Return the (X, Y) coordinate for the center point of the cell that contains the specified text.  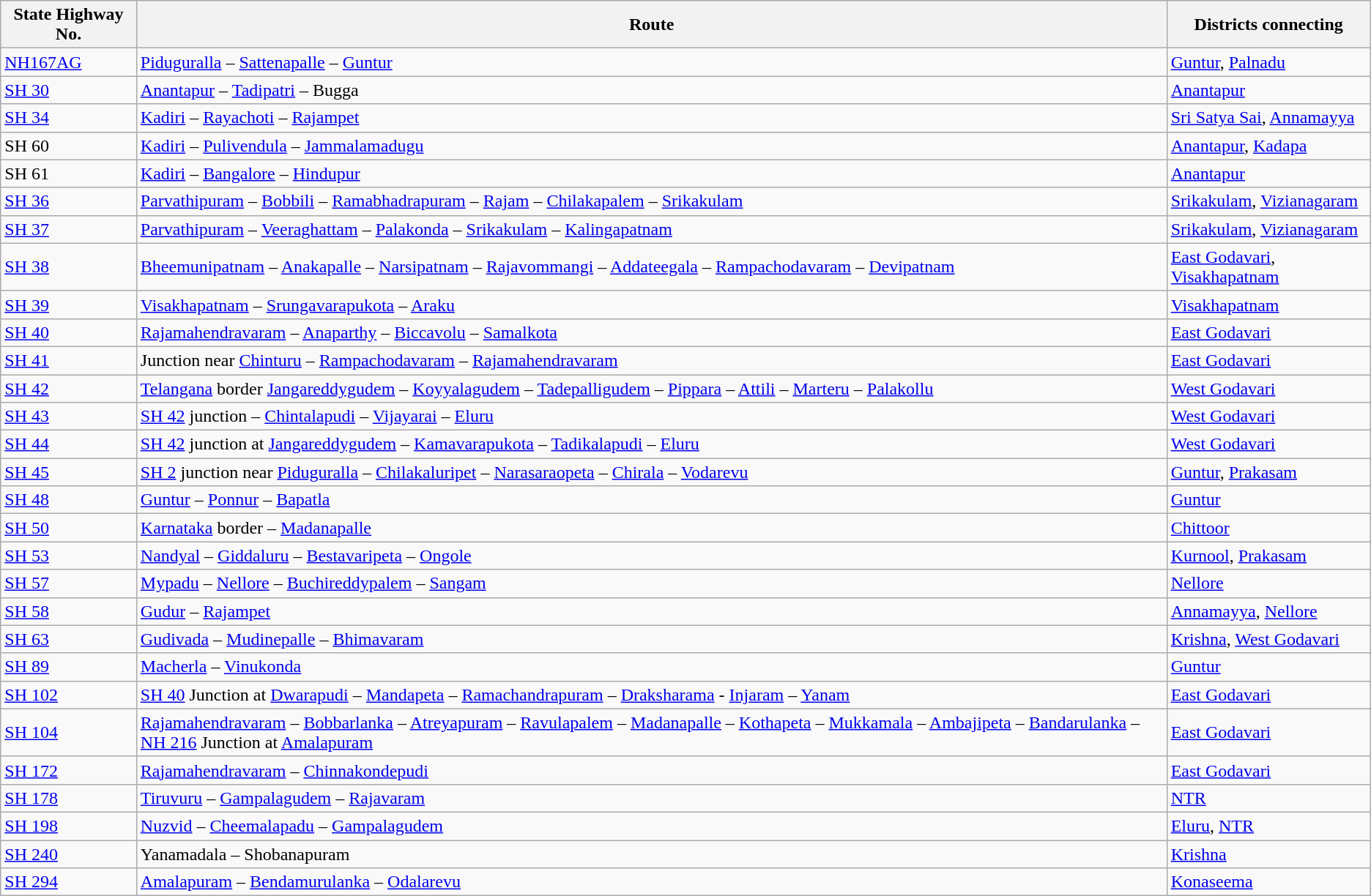
Sri Satya Sai, Annamayya (1268, 118)
Anantapur – Tadipatri – Bugga (652, 90)
Krishna, West Godavari (1268, 639)
Guntur, Prakasam (1268, 472)
SH 50 (69, 528)
SH 42 (69, 389)
Rajamahendravaram – Anaparthy – Biccavolu – Samalkota (652, 332)
NH167AG (69, 62)
Parvathipuram – Veeraghattam – Palakonda – Srikakulam – Kalingapatnam (652, 229)
Junction near Chinturu – Rampachodavaram – Rajamahendravaram (652, 360)
Yanamadala – Shobanapuram (652, 854)
Tiruvuru – Gampalagudem – Rajavaram (652, 798)
SH 57 (69, 583)
Karnataka border – Madanapalle (652, 528)
Mypadu – Nellore – Buchireddypalem – Sangam (652, 583)
SH 240 (69, 854)
Nuzvid – Cheemalapadu – Gampalagudem (652, 826)
SH 42 junction at Jangareddygudem – Kamavarapukota – Tadikalapudi – Eluru (652, 444)
SH 36 (69, 201)
Bheemunipatnam – Anakapalle – Narsipatnam – Rajavommangi – Addateegala – Rampachodavaram – Devipatnam (652, 266)
SH 30 (69, 90)
SH 178 (69, 798)
Gudur – Rajampet (652, 611)
Nandyal – Giddaluru – Bestavaripeta – Ongole (652, 556)
Kadiri – Rayachoti – Rajampet (652, 118)
Telangana border Jangareddygudem – Koyyalagudem – Tadepalligudem – Pippara – Attili – Marteru – Palakollu (652, 389)
Anantapur, Kadapa (1268, 146)
SH 48 (69, 500)
Nellore (1268, 583)
SH 42 junction – Chintalapudi – Vijayarai – Eluru (652, 417)
NTR (1268, 798)
Eluru, NTR (1268, 826)
SH 63 (69, 639)
SH 60 (69, 146)
Gudivada – Mudinepalle – Bhimavaram (652, 639)
SH 39 (69, 305)
SH 41 (69, 360)
Route (652, 25)
SH 172 (69, 770)
SH 38 (69, 266)
Visakhapatnam (1268, 305)
Konaseema (1268, 882)
Macherla – Vinukonda (652, 667)
Visakhapatnam – Srungavarapukota – Araku (652, 305)
SH 89 (69, 667)
SH 37 (69, 229)
Guntur – Ponnur – Bapatla (652, 500)
Krishna (1268, 854)
SH 58 (69, 611)
SH 2 junction near Piduguralla – Chilakaluripet – Narasaraopeta – Chirala – Vodarevu (652, 472)
SH 61 (69, 173)
SH 104 (69, 732)
SH 45 (69, 472)
Kurnool, Prakasam (1268, 556)
Kadiri – Bangalore – Hindupur (652, 173)
SH 34 (69, 118)
East Godavari, Visakhapatnam (1268, 266)
Amalapuram – Bendamurulanka – Odalarevu (652, 882)
Chittoor (1268, 528)
Piduguralla – Sattenapalle – Guntur (652, 62)
SH 53 (69, 556)
SH 198 (69, 826)
SH 102 (69, 695)
Districts connecting (1268, 25)
SH 40 (69, 332)
Guntur, Palnadu (1268, 62)
State Highway No. (69, 25)
Kadiri – Pulivendula – Jammalamadugu (652, 146)
Annamayya, Nellore (1268, 611)
SH 40 Junction at Dwarapudi – Mandapeta – Ramachandrapuram – Draksharama - Injaram – Yanam (652, 695)
Parvathipuram – Bobbili – Ramabhadrapuram – Rajam – Chilakapalem – Srikakulam (652, 201)
SH 44 (69, 444)
SH 294 (69, 882)
SH 43 (69, 417)
Rajamahendravaram – Chinnakondepudi (652, 770)
